From the cell containing the given text, extract its center point as [X, Y] coordinate. 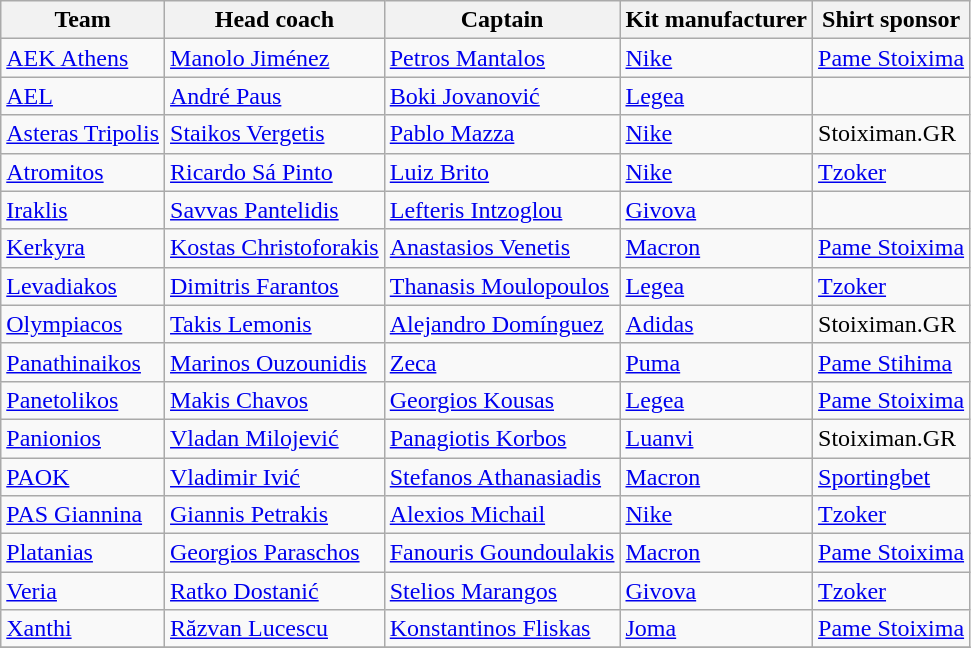
Makis Chavos [275, 400]
Anastasios Venetis [502, 248]
Panionios [83, 438]
Dimitris Farantos [275, 286]
Xanthi [83, 629]
Vladimir Ivić [275, 477]
Marinos Ouzounidis [275, 362]
Olympiacos [83, 324]
Captain [502, 20]
AEK Athens [83, 58]
Platanias [83, 553]
Panetolikos [83, 400]
Adidas [716, 324]
Sportingbet [892, 477]
Petros Mantalos [502, 58]
Georgios Paraschos [275, 553]
Puma [716, 362]
Boki Jovanović [502, 96]
Kit manufacturer [716, 20]
Fanouris Goundoulakis [502, 553]
Zeca [502, 362]
Luiz Brito [502, 172]
Kerkyra [83, 248]
Răzvan Lucescu [275, 629]
Luanvi [716, 438]
Pablo Mazza [502, 134]
Shirt sponsor [892, 20]
Savvas Pantelidis [275, 210]
PAOK [83, 477]
Alejandro Domínguez [502, 324]
Veria [83, 591]
Head coach [275, 20]
Levadiakos [83, 286]
Team [83, 20]
Asteras Tripolis [83, 134]
Pame Stihima [892, 362]
Iraklis [83, 210]
Manolo Jiménez [275, 58]
Joma [716, 629]
Giannis Petrakis [275, 515]
Staikos Vergetis [275, 134]
Ratko Dostanić [275, 591]
Panathinaikos [83, 362]
André Paus [275, 96]
Panagiotis Korbos [502, 438]
Thanasis Moulopoulos [502, 286]
Ricardo Sá Pinto [275, 172]
Georgios Kousas [502, 400]
Alexios Michail [502, 515]
Lefteris Intzoglou [502, 210]
Vladan Milojević [275, 438]
Atromitos [83, 172]
Stelios Marangos [502, 591]
AEL [83, 96]
Takis Lemonis [275, 324]
Kostas Christoforakis [275, 248]
Konstantinos Fliskas [502, 629]
PAS Giannina [83, 515]
Stefanos Athanasiadis [502, 477]
